Pinpoint the cell where the given text exists, returning its (x, y) midpoint coordinate. 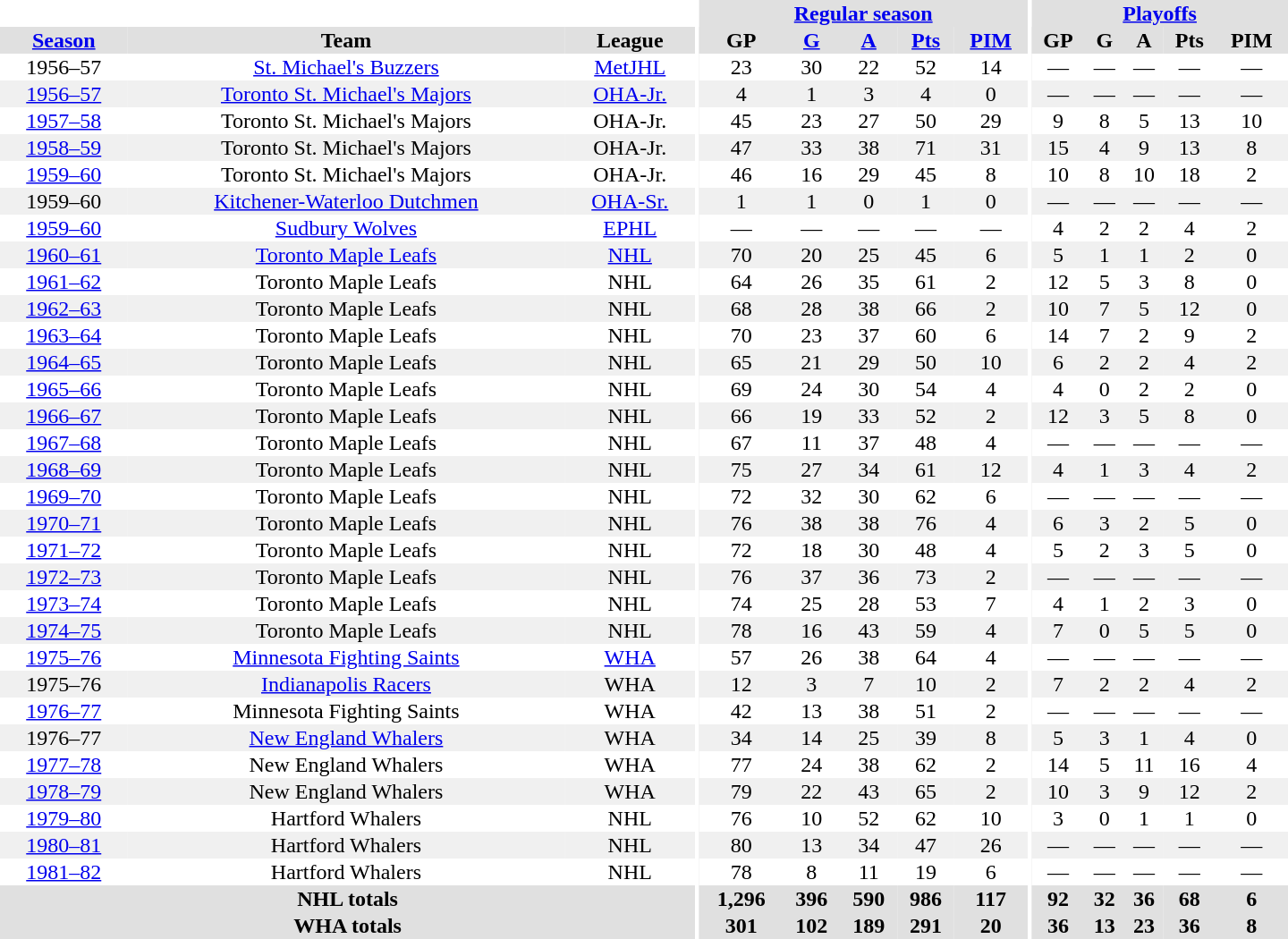
1973–74 (64, 604)
986 (926, 899)
1977–78 (64, 765)
Kitchener-Waterloo Dutchmen (345, 201)
1970–71 (64, 523)
54 (926, 389)
Playoffs (1159, 13)
53 (926, 604)
60 (926, 335)
75 (741, 469)
Team (345, 40)
102 (811, 926)
21 (811, 362)
1965–66 (64, 389)
NHL totals (347, 899)
39 (926, 738)
League (630, 40)
St. Michael's Buzzers (345, 67)
59 (926, 630)
79 (741, 791)
1966–67 (64, 416)
71 (926, 148)
1979–80 (64, 818)
1974–75 (64, 630)
1981–82 (64, 872)
EPHL (630, 228)
301 (741, 926)
1964–65 (64, 362)
291 (926, 926)
1971–72 (64, 550)
46 (741, 174)
396 (811, 899)
1968–69 (64, 469)
92 (1057, 899)
1969–70 (64, 496)
590 (869, 899)
1957–58 (64, 121)
42 (741, 711)
Season (64, 40)
73 (926, 577)
51 (926, 711)
Indianapolis Racers (345, 684)
189 (869, 926)
67 (741, 443)
1958–59 (64, 148)
15 (1057, 148)
1962–63 (64, 309)
31 (991, 148)
1963–64 (64, 335)
WHA totals (347, 926)
74 (741, 604)
OHA-Sr. (630, 201)
1,296 (741, 899)
57 (741, 657)
1967–68 (64, 443)
1978–79 (64, 791)
Sudbury Wolves (345, 228)
69 (741, 389)
1961–62 (64, 282)
1980–81 (64, 845)
35 (869, 282)
Regular season (863, 13)
1960–61 (64, 255)
117 (991, 899)
77 (741, 765)
80 (741, 845)
1972–73 (64, 577)
MetJHL (630, 67)
